Scan for the cell matching the given text and deliver its [X, Y] coordinate at center. 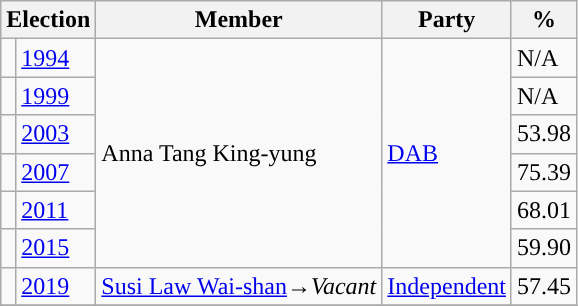
1994 [56, 58]
2011 [56, 210]
57.45 [544, 286]
2019 [56, 286]
Member [239, 20]
Election [48, 20]
68.01 [544, 210]
Susi Law Wai-shan→Vacant [239, 286]
2015 [56, 248]
53.98 [544, 134]
DAB [447, 153]
Independent [447, 286]
75.39 [544, 172]
Party [447, 20]
Anna Tang King-yung [239, 153]
2003 [56, 134]
2007 [56, 172]
59.90 [544, 248]
% [544, 20]
1999 [56, 96]
